Return the (x, y) coordinate for the center point of the cell that contains the specified text.  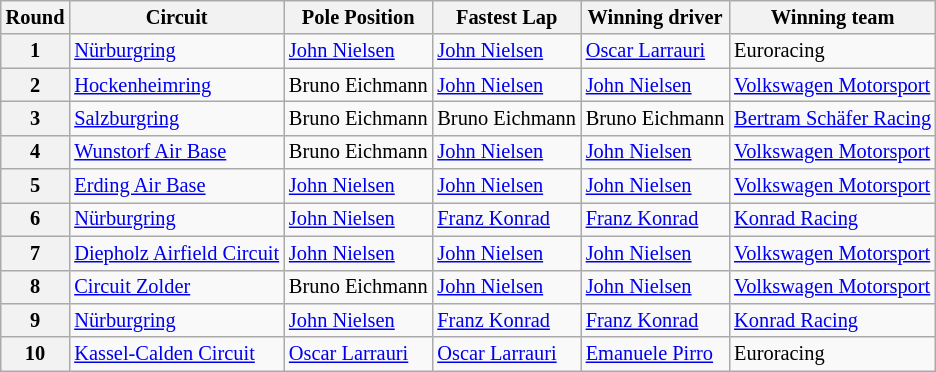
Bertram Schäfer Racing (832, 118)
Fastest Lap (506, 17)
Emanuele Pirro (655, 354)
Pole Position (358, 17)
1 (36, 51)
Winning team (832, 17)
6 (36, 219)
Wunstorf Air Base (176, 152)
Diepholz Airfield Circuit (176, 253)
Kassel-Calden Circuit (176, 354)
7 (36, 253)
5 (36, 186)
9 (36, 320)
2 (36, 85)
10 (36, 354)
Hockenheimring (176, 85)
Salzburgring (176, 118)
Circuit (176, 17)
4 (36, 152)
8 (36, 287)
Round (36, 17)
Winning driver (655, 17)
Circuit Zolder (176, 287)
3 (36, 118)
Erding Air Base (176, 186)
